Detect which cell encompasses the target text, then output its [x, y] center coordinate. 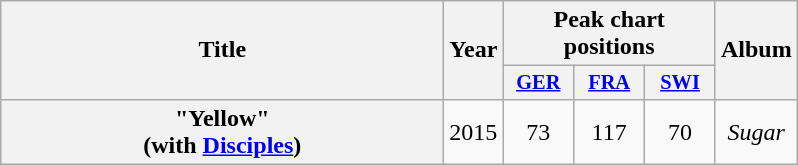
Peak chartpositions [610, 34]
Year [474, 50]
"Yellow"(with Disciples) [222, 132]
Title [222, 50]
FRA [610, 83]
SWI [680, 83]
Sugar [756, 132]
GER [538, 83]
Album [756, 50]
70 [680, 132]
73 [538, 132]
117 [610, 132]
2015 [474, 132]
